Determine the [x, y] coordinate at the center of the cell enclosing the given text.  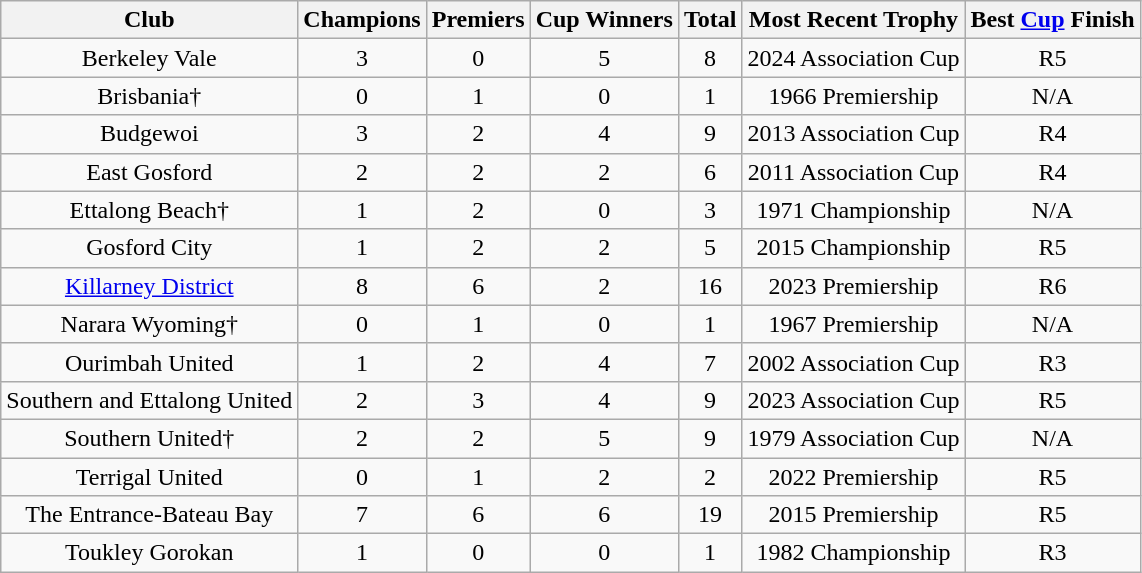
Southern and Ettalong United [150, 400]
Brisbania† [150, 96]
Terrigal United [150, 477]
2015 Championship [854, 248]
1979 Association Cup [854, 438]
Killarney District [150, 286]
Best Cup Finish [1052, 20]
1971 Championship [854, 210]
Budgewoi [150, 134]
Ourimbah United [150, 362]
19 [710, 515]
1982 Championship [854, 553]
Champions [362, 20]
The Entrance-Bateau Bay [150, 515]
Narara Wyoming† [150, 324]
2024 Association Cup [854, 58]
Ettalong Beach† [150, 210]
R6 [1052, 286]
2022 Premiership [854, 477]
Toukley Gorokan [150, 553]
Gosford City [150, 248]
2011 Association Cup [854, 172]
2013 Association Cup [854, 134]
Total [710, 20]
1966 Premiership [854, 96]
Most Recent Trophy [854, 20]
2002 Association Cup [854, 362]
1967 Premiership [854, 324]
2015 Premiership [854, 515]
Southern United† [150, 438]
Cup Winners [604, 20]
16 [710, 286]
East Gosford [150, 172]
Club [150, 20]
Berkeley Vale [150, 58]
2023 Premiership [854, 286]
2023 Association Cup [854, 400]
Premiers [478, 20]
